Extract the [x, y] coordinate from the center of the cell holding the provided text.  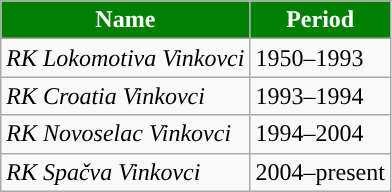
RK Spačva Vinkovci [126, 172]
1994–2004 [320, 134]
RK Lokomotiva Vinkovci [126, 58]
1993–1994 [320, 96]
1950–1993 [320, 58]
Name [126, 20]
2004–present [320, 172]
RK Croatia Vinkovci [126, 96]
Period [320, 20]
RK Novoselac Vinkovci [126, 134]
